Provide the (x, y) coordinate of the cell's center where the given text is located.  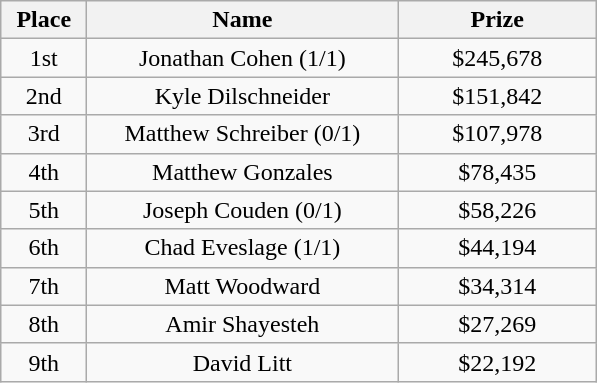
2nd (44, 96)
Matt Woodward (242, 286)
David Litt (242, 362)
Joseph Couden (0/1) (242, 210)
5th (44, 210)
6th (44, 248)
Kyle Dilschneider (242, 96)
4th (44, 172)
Chad Eveslage (1/1) (242, 248)
Matthew Gonzales (242, 172)
8th (44, 324)
$44,194 (498, 248)
$27,269 (498, 324)
9th (44, 362)
$34,314 (498, 286)
Jonathan Cohen (1/1) (242, 58)
7th (44, 286)
Place (44, 20)
3rd (44, 134)
Matthew Schreiber (0/1) (242, 134)
$78,435 (498, 172)
$107,978 (498, 134)
Prize (498, 20)
Name (242, 20)
$151,842 (498, 96)
$245,678 (498, 58)
Amir Shayesteh (242, 324)
1st (44, 58)
$58,226 (498, 210)
$22,192 (498, 362)
